For the text-containing cell, return its midpoint in (X, Y) coordinate format. 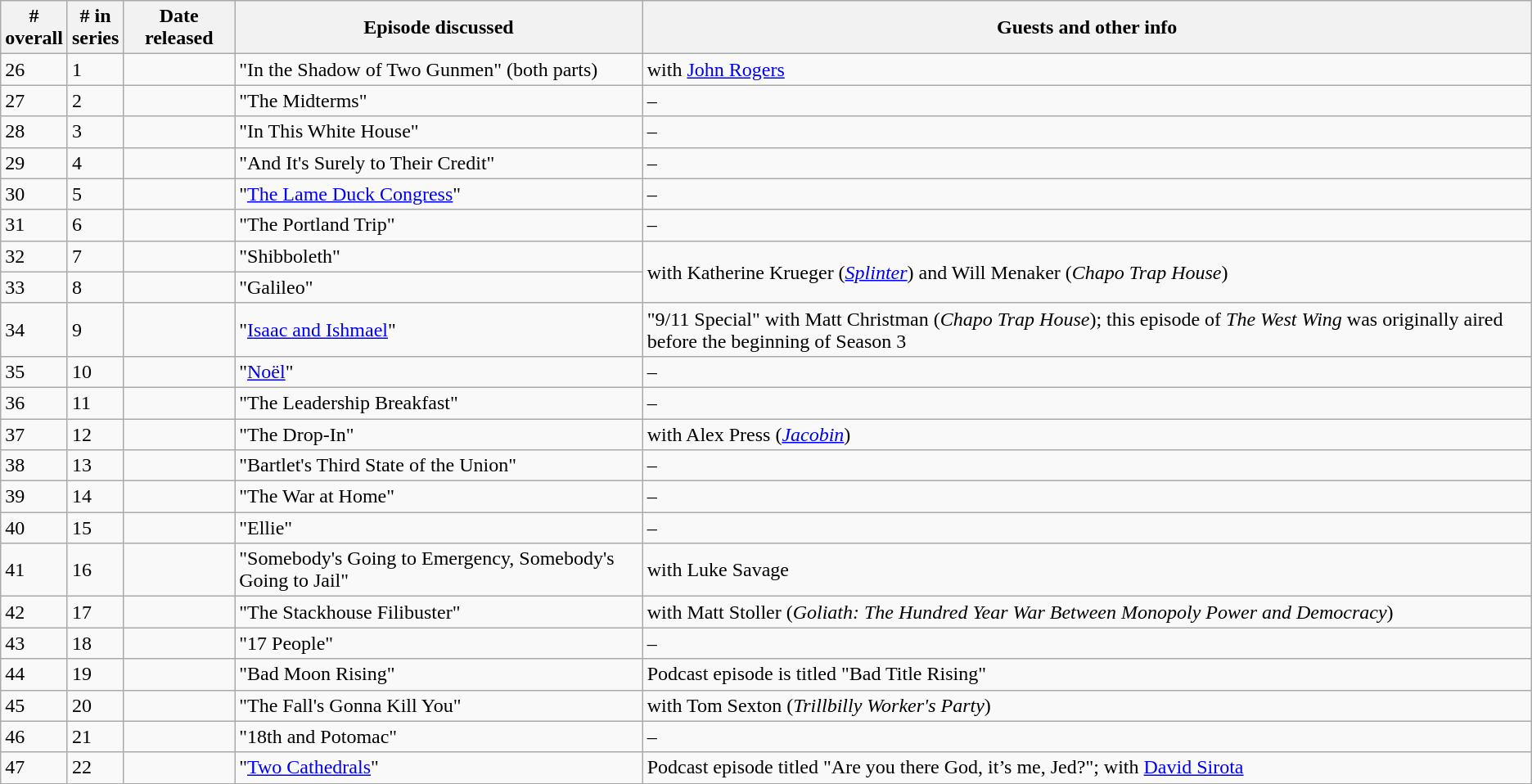
"Two Cathedrals" (439, 768)
Podcast episode is titled "Bad Title Rising" (1087, 674)
45 (34, 705)
with John Rogers (1087, 70)
"The Lame Duck Congress" (439, 194)
Guests and other info (1087, 28)
Episode discussed (439, 28)
6 (95, 225)
Podcast episode titled "Are you there God, it’s me, Jed?"; with David Sirota (1087, 768)
# inseries (95, 28)
42 (34, 612)
#overall (34, 28)
32 (34, 256)
3 (95, 132)
18 (95, 643)
28 (34, 132)
8 (95, 287)
with Alex Press (Jacobin) (1087, 435)
20 (95, 705)
"17 People" (439, 643)
12 (95, 435)
"Shibboleth" (439, 256)
"18th and Potomac" (439, 737)
17 (95, 612)
34 (34, 329)
38 (34, 466)
37 (34, 435)
"In This White House" (439, 132)
13 (95, 466)
4 (95, 163)
41 (34, 570)
10 (95, 372)
29 (34, 163)
Date released (179, 28)
26 (34, 70)
46 (34, 737)
"The Portland Trip" (439, 225)
15 (95, 528)
47 (34, 768)
with Katherine Krueger (Splinter) and Will Menaker (Chapo Trap House) (1087, 272)
"The Leadership Breakfast" (439, 403)
"In the Shadow of Two Gunmen" (both parts) (439, 70)
44 (34, 674)
43 (34, 643)
"Somebody's Going to Emergency, Somebody's Going to Jail" (439, 570)
2 (95, 101)
36 (34, 403)
30 (34, 194)
35 (34, 372)
with Luke Savage (1087, 570)
"Ellie" (439, 528)
39 (34, 497)
"The Fall's Gonna Kill You" (439, 705)
with Tom Sexton (Trillbilly Worker's Party) (1087, 705)
40 (34, 528)
16 (95, 570)
with Matt Stoller (Goliath: The Hundred Year War Between Monopoly Power and Democracy) (1087, 612)
"The Drop-In" (439, 435)
"Galileo" (439, 287)
7 (95, 256)
"9/11 Special" with Matt Christman (Chapo Trap House); this episode of The West Wing was originally aired before the beginning of Season 3 (1087, 329)
"Bartlet's Third State of the Union" (439, 466)
1 (95, 70)
"And It's Surely to Their Credit" (439, 163)
5 (95, 194)
"The Stackhouse Filibuster" (439, 612)
"Bad Moon Rising" (439, 674)
14 (95, 497)
11 (95, 403)
21 (95, 737)
"Isaac and Ishmael" (439, 329)
"Noël" (439, 372)
27 (34, 101)
19 (95, 674)
31 (34, 225)
22 (95, 768)
33 (34, 287)
"The Midterms" (439, 101)
9 (95, 329)
"The War at Home" (439, 497)
